Provide the (x, y) coordinate of the cell's center where the given text is located.  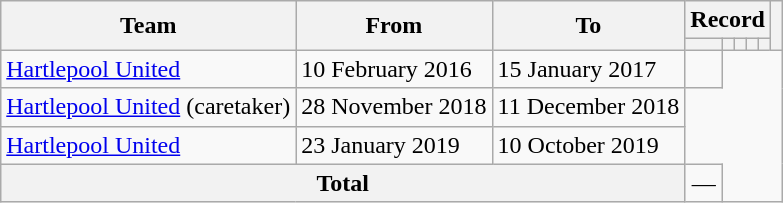
Team (148, 26)
To (588, 26)
10 October 2019 (588, 145)
10 February 2016 (394, 69)
Total (343, 183)
15 January 2017 (588, 69)
11 December 2018 (588, 107)
From (394, 26)
— (704, 183)
Hartlepool United (caretaker) (148, 107)
Record (728, 20)
23 January 2019 (394, 145)
28 November 2018 (394, 107)
